Locate the cell with the specified text and output its (x, y) center coordinate. 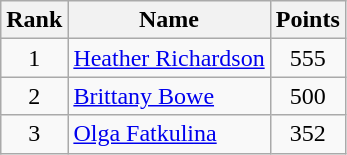
Rank (34, 20)
Name (169, 20)
2 (34, 96)
Heather Richardson (169, 58)
3 (34, 134)
352 (308, 134)
500 (308, 96)
Brittany Bowe (169, 96)
1 (34, 58)
Points (308, 20)
555 (308, 58)
Olga Fatkulina (169, 134)
